Detect which cell encompasses the target text, then output its [X, Y] center coordinate. 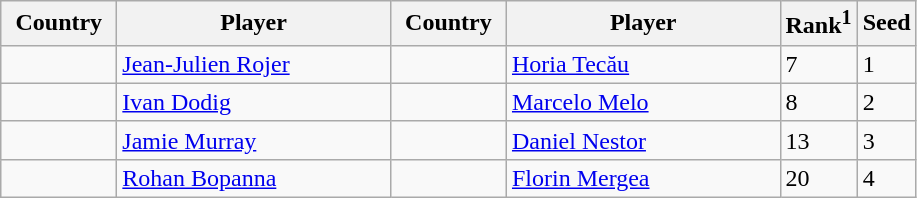
Florin Mergea [643, 178]
1 [886, 64]
Marcelo Melo [643, 102]
Horia Tecău [643, 64]
Ivan Dodig [254, 102]
13 [818, 140]
Jamie Murray [254, 140]
Daniel Nestor [643, 140]
Jean-Julien Rojer [254, 64]
Seed [886, 24]
20 [818, 178]
2 [886, 102]
7 [818, 64]
Rank1 [818, 24]
4 [886, 178]
Rohan Bopanna [254, 178]
8 [818, 102]
3 [886, 140]
